Return (x, y) of the center of cell containing provided text 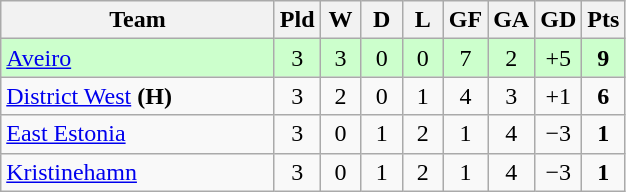
Pld (297, 20)
Aveiro (138, 58)
GF (465, 20)
Pts (604, 20)
W (340, 20)
+1 (558, 96)
6 (604, 96)
9 (604, 58)
L (422, 20)
7 (465, 58)
Team (138, 20)
Kristinehamn (138, 172)
East Estonia (138, 134)
GA (512, 20)
+5 (558, 58)
GD (558, 20)
D (382, 20)
District West (H) (138, 96)
